Capture the cell that displays the provided text and extract its (X, Y) central coordinate. 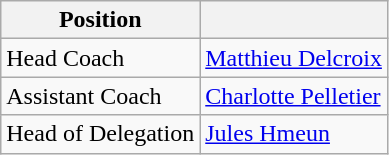
Position (100, 20)
Charlotte Pelletier (294, 96)
Head Coach (100, 58)
Head of Delegation (100, 134)
Assistant Coach (100, 96)
Matthieu Delcroix (294, 58)
Jules Hmeun (294, 134)
